Scan for the cell matching the given text and deliver its (x, y) coordinate at center. 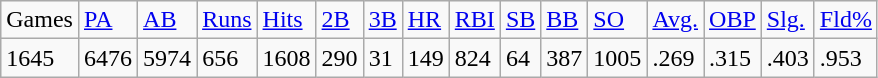
290 (340, 58)
HR (426, 20)
Fld% (846, 20)
.403 (788, 58)
Avg. (676, 20)
1608 (286, 58)
BB (564, 20)
.269 (676, 58)
RBI (474, 20)
2B (340, 20)
149 (426, 58)
.315 (733, 58)
Runs (227, 20)
.953 (846, 58)
6476 (108, 58)
387 (564, 58)
Slg. (788, 20)
656 (227, 58)
31 (382, 58)
5974 (168, 58)
PA (108, 20)
AB (168, 20)
824 (474, 58)
SO (618, 20)
Games (40, 20)
1005 (618, 58)
64 (520, 58)
SB (520, 20)
3B (382, 20)
1645 (40, 58)
Hits (286, 20)
OBP (733, 20)
